Search for the cell housing the specified text and yield its (X, Y) center coordinate. 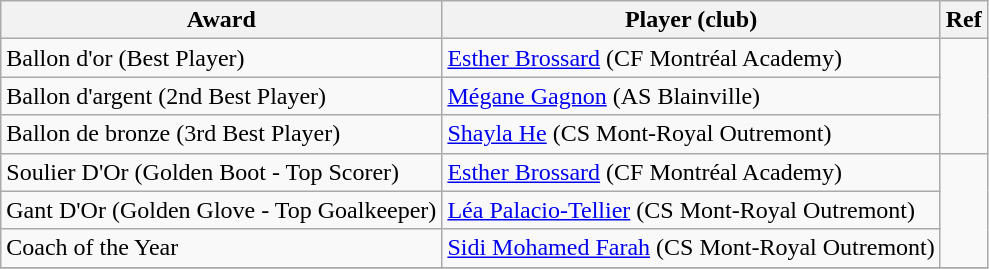
Ballon de bronze (3rd Best Player) (222, 134)
Shayla He (CS Mont-Royal Outremont) (691, 134)
Coach of the Year (222, 248)
Léa Palacio-Tellier (CS Mont-Royal Outremont) (691, 210)
Mégane Gagnon (AS Blainville) (691, 96)
Award (222, 20)
Ref (964, 20)
Gant D'Or (Golden Glove - Top Goalkeeper) (222, 210)
Player (club) (691, 20)
Ballon d'or (Best Player) (222, 58)
Sidi Mohamed Farah (CS Mont-Royal Outremont) (691, 248)
Soulier D'Or (Golden Boot - Top Scorer) (222, 172)
Ballon d'argent (2nd Best Player) (222, 96)
